From the cell containing the given text, extract its center point as (X, Y) coordinate. 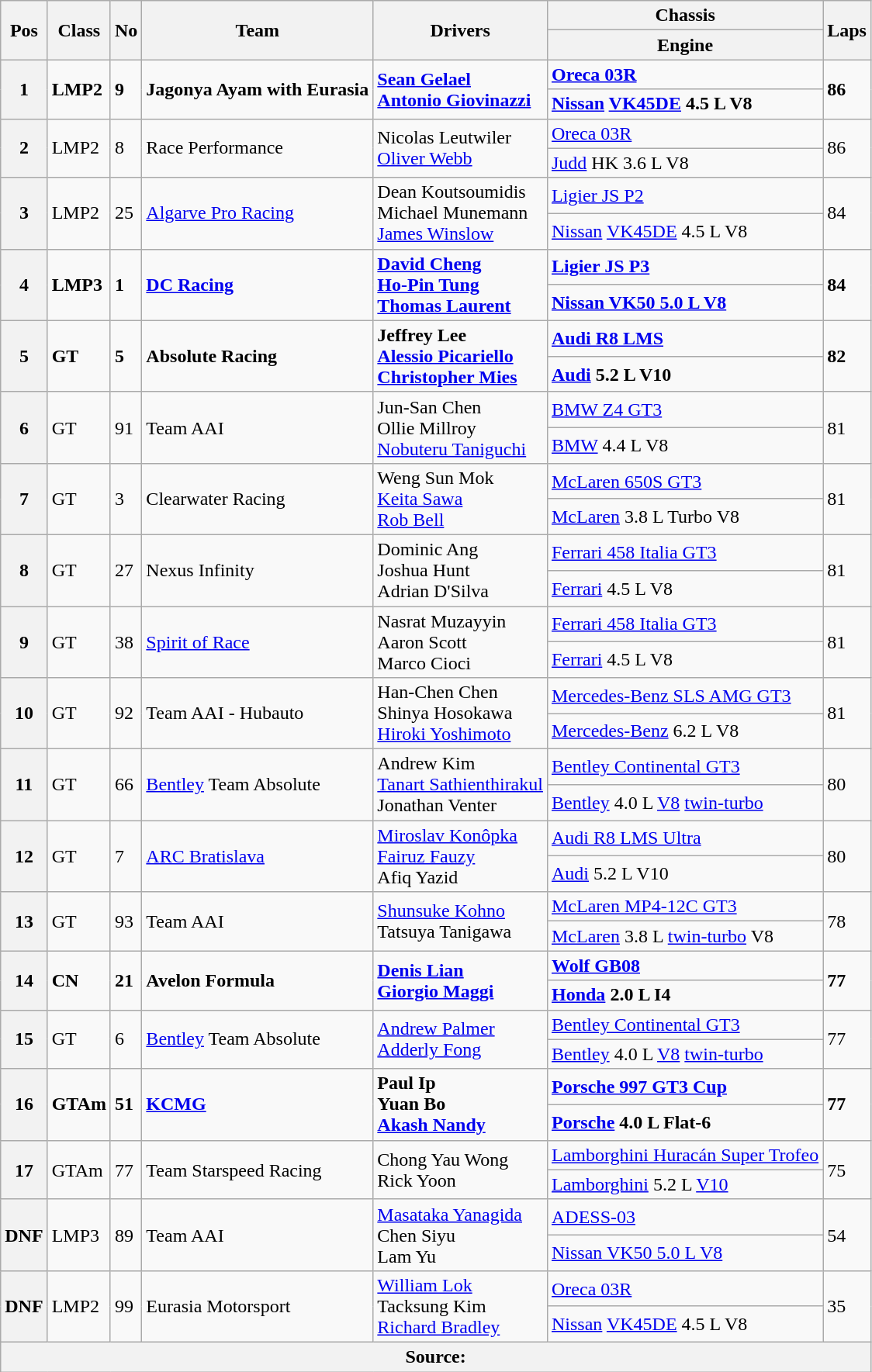
CN (79, 980)
ARC Bratislava (258, 856)
William Lok Tacksung Kim Richard Bradley (461, 1306)
Sean Gelael Antonio Giovinazzi (461, 89)
16 (24, 1104)
Nicolas Leutwiler Oliver Webb (461, 148)
Race Performance (258, 148)
Honda 2.0 L I4 (684, 995)
Ligier JS P2 (684, 195)
10 (24, 714)
27 (126, 570)
Source: (436, 1356)
Andrew Kim Tanart Sathienthirakul Jonathan Venter (461, 785)
Algarve Pro Racing (258, 213)
54 (847, 1235)
75 (847, 1170)
Andrew Palmer Adderly Fong (461, 1039)
Nasrat Muzayyin Aaron Scott Marco Cioci (461, 642)
Laps (847, 30)
Team Starspeed Racing (258, 1170)
4 (24, 285)
Absolute Racing (258, 356)
Weng Sun Mok Keita Sawa Rob Bell (461, 499)
Jagonya Ayam with Eurasia (258, 89)
Team (258, 30)
25 (126, 213)
McLaren 650S GT3 (684, 481)
David Cheng Ho-Pin Tung Thomas Laurent (461, 285)
99 (126, 1306)
McLaren 3.8 L Turbo V8 (684, 517)
Dominic Ang Joshua Hunt Adrian D'Silva (461, 570)
Mercedes-Benz SLS AMG GT3 (684, 696)
McLaren 3.8 L twin-turbo V8 (684, 936)
BMW 4.4 L V8 (684, 445)
Paul Ip Yuan Bo Akash Nandy (461, 1104)
Drivers (461, 30)
Engine (684, 45)
13 (24, 921)
Denis Lian Giorgio Maggi (461, 980)
Shunsuke Kohno Tatsuya Tanigawa (461, 921)
78 (847, 921)
Lamborghini Huracán Super Trofeo (684, 1155)
Clearwater Racing (258, 499)
Jun-San Chen Ollie Millroy Nobuteru Taniguchi (461, 427)
Han-Chen Chen Shinya Hosokawa Hiroki Yoshimoto (461, 714)
12 (24, 856)
Chassis (684, 16)
Ligier JS P3 (684, 267)
Miroslav Konôpka Fairuz Fauzy Afiq Yazid (461, 856)
BMW Z4 GT3 (684, 410)
2 (24, 148)
91 (126, 427)
93 (126, 921)
82 (847, 356)
McLaren MP4-12C GT3 (684, 907)
38 (126, 642)
35 (847, 1306)
Audi R8 LMS Ultra (684, 838)
Eurasia Motorsport (258, 1306)
21 (126, 980)
Mercedes-Benz 6.2 L V8 (684, 731)
Judd HK 3.6 L V8 (684, 163)
Team AAI - Hubauto (258, 714)
Audi R8 LMS (684, 338)
Porsche 997 GT3 Cup (684, 1087)
Spirit of Race (258, 642)
ADESS-03 (684, 1217)
Lamborghini 5.2 L V10 (684, 1184)
No (126, 30)
15 (24, 1039)
Nexus Infinity (258, 570)
DC Racing (258, 285)
14 (24, 980)
Porsche 4.0 L Flat-6 (684, 1122)
92 (126, 714)
66 (126, 785)
Avelon Formula (258, 980)
89 (126, 1235)
KCMG (258, 1104)
Class (79, 30)
Wolf GB08 (684, 966)
Dean Koutsoumidis Michael Munemann James Winslow (461, 213)
Pos (24, 30)
11 (24, 785)
Jeffrey Lee Alessio Picariello Christopher Mies (461, 356)
51 (126, 1104)
Masataka Yanagida Chen Siyu Lam Yu (461, 1235)
17 (24, 1170)
Chong Yau Wong Rick Yoon (461, 1170)
